Pinpoint the cell where the given text exists, returning its [x, y] midpoint coordinate. 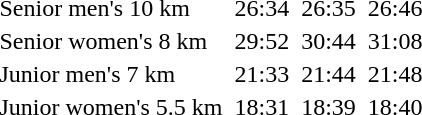
30:44 [329, 41]
21:33 [262, 74]
29:52 [262, 41]
21:44 [329, 74]
